Search for the cell housing the specified text and yield its (X, Y) center coordinate. 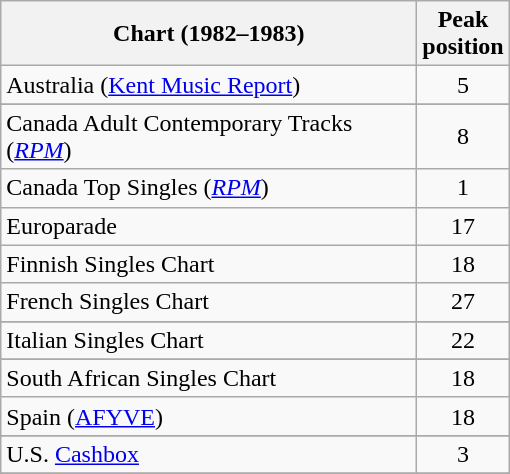
Peakposition (463, 34)
South African Singles Chart (209, 378)
U.S. Cashbox (209, 454)
22 (463, 340)
5 (463, 85)
27 (463, 302)
Canada Adult Contemporary Tracks (RPM) (209, 136)
8 (463, 136)
Chart (1982–1983) (209, 34)
French Singles Chart (209, 302)
Australia (Kent Music Report) (209, 85)
Spain (AFYVE) (209, 416)
Europarade (209, 226)
Finnish Singles Chart (209, 264)
17 (463, 226)
1 (463, 188)
3 (463, 454)
Italian Singles Chart (209, 340)
Canada Top Singles (RPM) (209, 188)
